Detect which cell encompasses the target text, then output its [x, y] center coordinate. 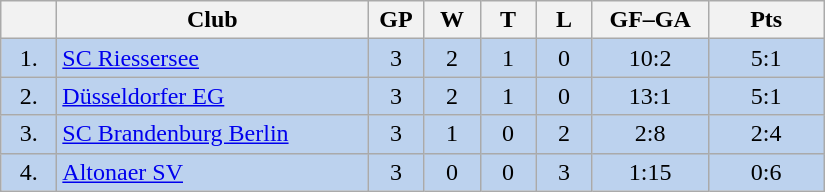
2:4 [766, 134]
Altonaer SV [212, 172]
1:15 [650, 172]
GP [396, 20]
3. [29, 134]
4. [29, 172]
T [508, 20]
Club [212, 20]
10:2 [650, 58]
L [564, 20]
2:8 [650, 134]
2. [29, 96]
0:6 [766, 172]
GF–GA [650, 20]
13:1 [650, 96]
SC Brandenburg Berlin [212, 134]
Düsseldorfer EG [212, 96]
Pts [766, 20]
W [452, 20]
1. [29, 58]
SC Riessersee [212, 58]
